Capture the cell that displays the provided text and extract its (x, y) central coordinate. 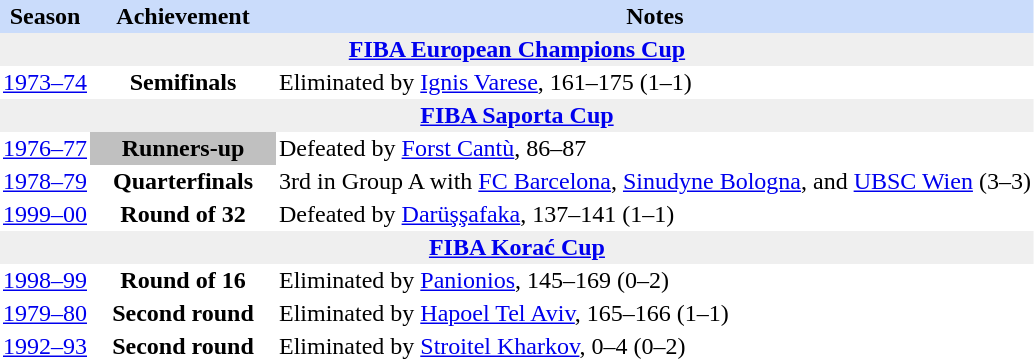
1999–00 (45, 214)
Second round (183, 314)
Season (45, 16)
Defeated by Forst Cantù, 86–87 (655, 148)
Runners-up (183, 148)
1998–99 (45, 280)
3rd in Group A with FC Barcelona, Sinudyne Bologna, and UBSC Wien (3–3) (655, 182)
FIBA Saporta Cup (517, 116)
FIBA European Champions Cup (517, 50)
Quarterfinals (183, 182)
Round of 32 (183, 214)
FIBA Korać Cup (517, 248)
Round of 16 (183, 280)
1979–80 (45, 314)
1978–79 (45, 182)
1973–74 (45, 82)
Achievement (183, 16)
Eliminated by Ignis Varese, 161–175 (1–1) (655, 82)
1976–77 (45, 148)
Notes (655, 16)
Defeated by Darüşşafaka, 137–141 (1–1) (655, 214)
Eliminated by Hapoel Tel Aviv, 165–166 (1–1) (655, 314)
Eliminated by Panionios, 145–169 (0–2) (655, 280)
Semifinals (183, 82)
